Scan for the cell matching the given text and deliver its (x, y) coordinate at center. 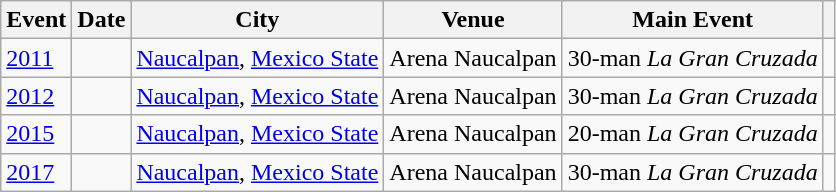
2012 (36, 96)
20-man La Gran Cruzada (692, 134)
Venue (473, 20)
2015 (36, 134)
Event (36, 20)
Date (102, 20)
2011 (36, 58)
City (258, 20)
Main Event (692, 20)
2017 (36, 172)
